Pinpoint the cell where the given text exists, returning its [X, Y] midpoint coordinate. 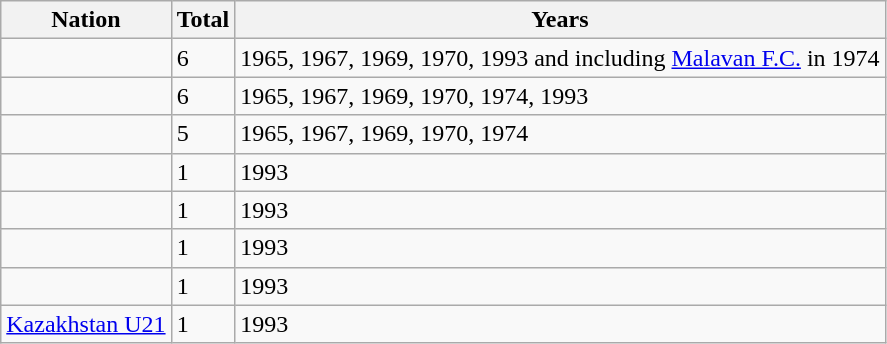
Nation [86, 20]
1965, 1967, 1969, 1970, 1974 [560, 134]
1965, 1967, 1969, 1970, 1974, 1993 [560, 96]
Total [203, 20]
Kazakhstan U21 [86, 324]
1965, 1967, 1969, 1970, 1993 and including Malavan F.C. in 1974 [560, 58]
5 [203, 134]
Years [560, 20]
